Extract the [X, Y] coordinate from the center of the cell holding the provided text.  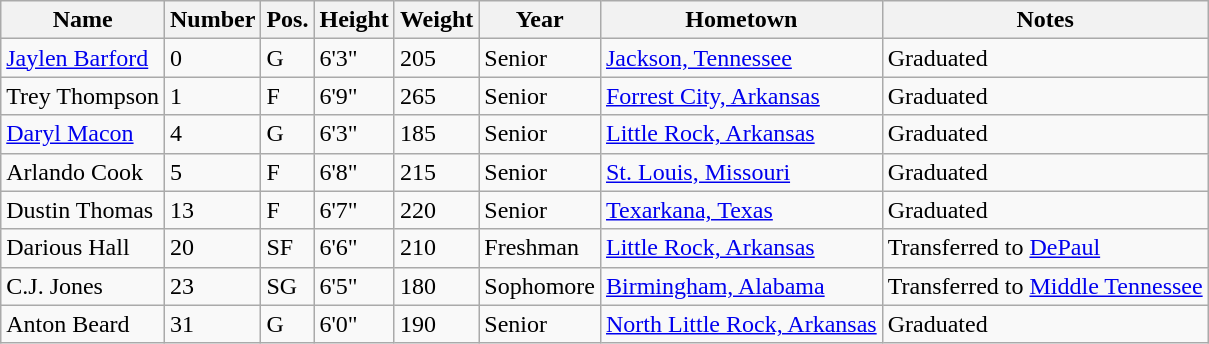
31 [213, 324]
1 [213, 96]
Trey Thompson [83, 96]
Anton Beard [83, 324]
Daryl Macon [83, 134]
St. Louis, Missouri [741, 172]
6'7" [354, 210]
5 [213, 172]
23 [213, 286]
Sophomore [540, 286]
Name [83, 20]
180 [436, 286]
13 [213, 210]
210 [436, 248]
6'0" [354, 324]
Pos. [288, 20]
215 [436, 172]
Jackson, Tennessee [741, 58]
Year [540, 20]
C.J. Jones [83, 286]
Hometown [741, 20]
220 [436, 210]
Arlando Cook [83, 172]
Birmingham, Alabama [741, 286]
4 [213, 134]
Dustin Thomas [83, 210]
Transferred to DePaul [1045, 248]
185 [436, 134]
6'8" [354, 172]
Weight [436, 20]
Jaylen Barford [83, 58]
SG [288, 286]
Number [213, 20]
North Little Rock, Arkansas [741, 324]
Transferred to Middle Tennessee [1045, 286]
Notes [1045, 20]
6'5" [354, 286]
Forrest City, Arkansas [741, 96]
205 [436, 58]
Height [354, 20]
265 [436, 96]
6'9" [354, 96]
190 [436, 324]
0 [213, 58]
Freshman [540, 248]
Texarkana, Texas [741, 210]
SF [288, 248]
Darious Hall [83, 248]
20 [213, 248]
6'6" [354, 248]
